Identify which cell holds the provided text, then report its [x, y] central coordinate. 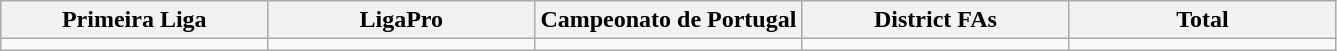
LigaPro [402, 20]
Primeira Liga [134, 20]
District FAs [936, 20]
Total [1202, 20]
Campeonato de Portugal [668, 20]
